Search for the cell housing the specified text and yield its (x, y) center coordinate. 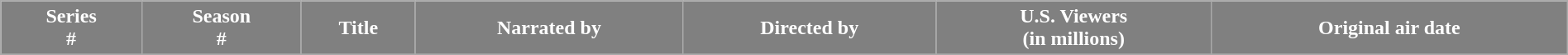
Title (358, 28)
Season# (222, 28)
Directed by (810, 28)
Narrated by (549, 28)
U.S. Viewers(in millions) (1073, 28)
Series# (71, 28)
Original air date (1389, 28)
